From the cell containing the given text, extract its center point as [X, Y] coordinate. 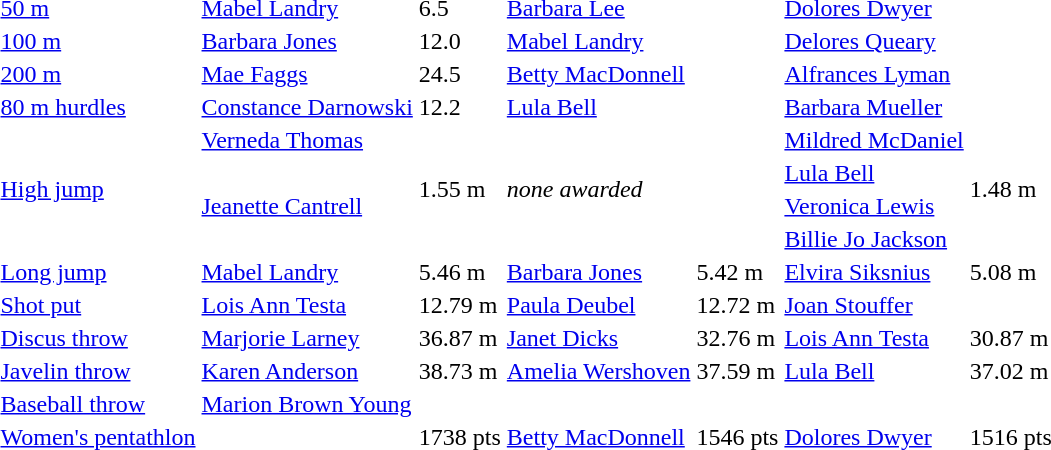
5.42 m [738, 272]
12.0 [460, 41]
Veronica Lewis [874, 206]
Barbara Mueller [874, 107]
12.72 m [738, 305]
12.2 [460, 107]
Billie Jo Jackson [874, 239]
32.76 m [738, 338]
Delores Queary [874, 41]
Alfrances Lyman [874, 74]
Paula Deubel [598, 305]
36.87 m [460, 338]
Karen Anderson [307, 371]
none awarded [642, 190]
12.79 m [460, 305]
37.59 m [738, 371]
Joan Stouffer [874, 305]
Marjorie Larney [307, 338]
Mae Faggs [307, 74]
Elvira Siksnius [874, 272]
Mildred McDaniel [874, 140]
24.5 [460, 74]
Constance Darnowski [307, 107]
38.73 m [460, 371]
Betty MacDonnell [598, 74]
Amelia Wershoven [598, 371]
1.55 m [460, 190]
Marion Brown Young [307, 404]
Verneda Thomas [307, 140]
5.46 m [460, 272]
Jeanette Cantrell [307, 206]
Janet Dicks [598, 338]
